Extract the (X, Y) coordinate from the center of the cell holding the provided text.  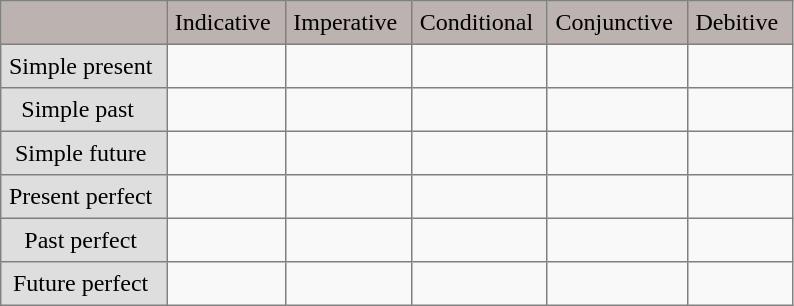
Future perfect (84, 284)
Simple future (84, 153)
Indicative (226, 23)
Simple past (84, 110)
Present perfect (84, 197)
Conditional (479, 23)
Conjunctive (617, 23)
Imperative (348, 23)
Past perfect (84, 240)
Debitive (740, 23)
Simple present (84, 66)
